Provide the [x, y] coordinate of the cell's center where the given text is located.  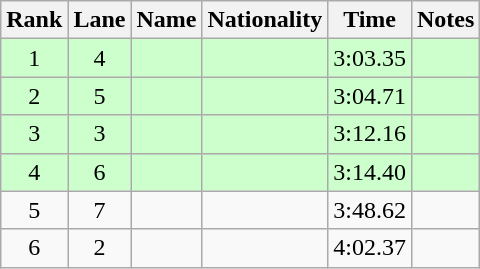
Name [166, 20]
Notes [445, 20]
Lane [100, 20]
3:12.16 [370, 134]
Time [370, 20]
Rank [34, 20]
1 [34, 58]
3:48.62 [370, 210]
3:03.35 [370, 58]
7 [100, 210]
Nationality [265, 20]
4:02.37 [370, 248]
3:04.71 [370, 96]
3:14.40 [370, 172]
